Detect which cell encompasses the target text, then output its (x, y) center coordinate. 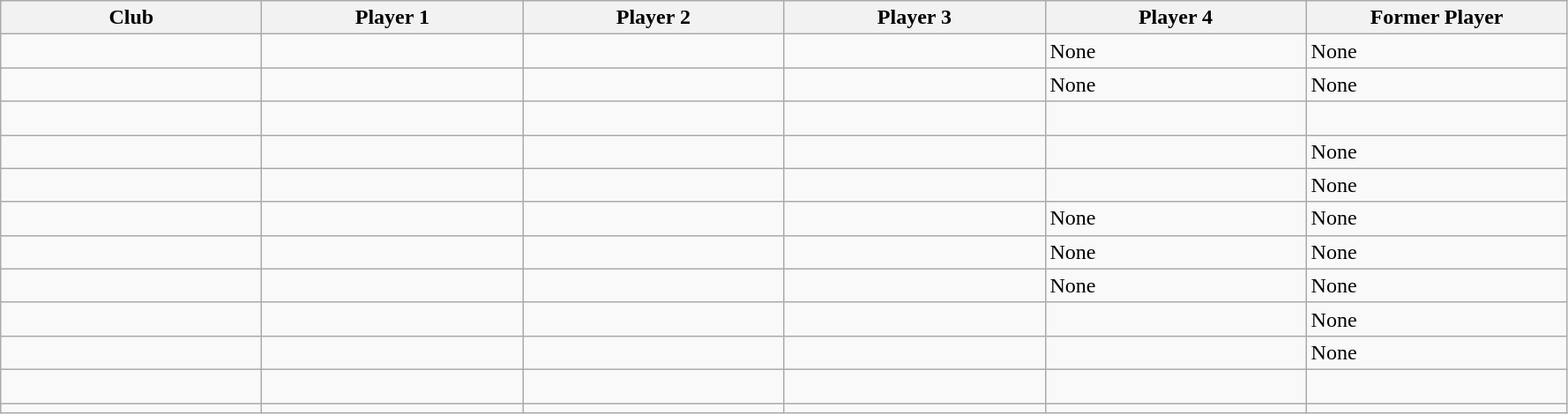
Player 1 (392, 18)
Player 4 (1176, 18)
Club (131, 18)
Player 2 (653, 18)
Former Player (1437, 18)
Player 3 (915, 18)
